Locate the cell with the specified text and output its [x, y] center coordinate. 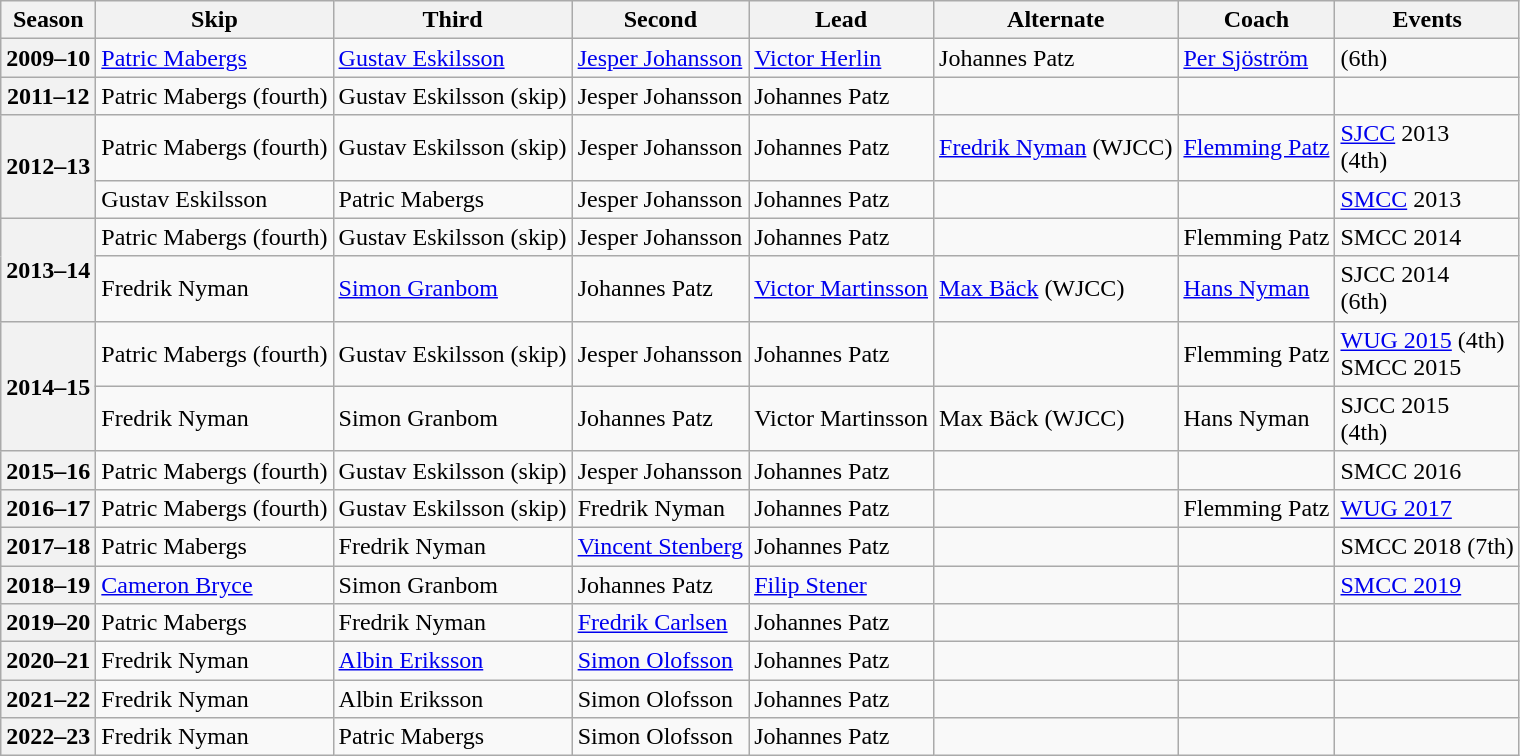
SMCC 2016 [1427, 470]
(6th) [1427, 58]
2013–14 [48, 270]
2009–10 [48, 58]
2019–20 [48, 623]
Cameron Bryce [214, 585]
Fredrik Nyman (WJCC) [1056, 148]
2016–17 [48, 508]
2011–12 [48, 96]
2020–21 [48, 661]
WUG 2015 (4th)SMCC 2015 [1427, 354]
Skip [214, 20]
2018–19 [48, 585]
Alternate [1056, 20]
Events [1427, 20]
2021–22 [48, 699]
2017–18 [48, 546]
Lead [842, 20]
Per Sjöström [1256, 58]
Season [48, 20]
Third [452, 20]
SJCC 2015 (4th) [1427, 418]
WUG 2017 [1427, 508]
SMCC 2019 [1427, 585]
2022–23 [48, 737]
2015–16 [48, 470]
SMCC 2018 (7th) [1427, 546]
Filip Stener [842, 585]
SJCC 2014 (6th) [1427, 288]
Coach [1256, 20]
Fredrik Carlsen [660, 623]
2014–15 [48, 386]
SMCC 2014 [1427, 237]
2012–13 [48, 166]
Victor Herlin [842, 58]
Vincent Stenberg [660, 546]
SMCC 2013 [1427, 199]
SJCC 2013 (4th) [1427, 148]
Second [660, 20]
